Output the (X, Y) coordinate of the center of the cell containing the given text.  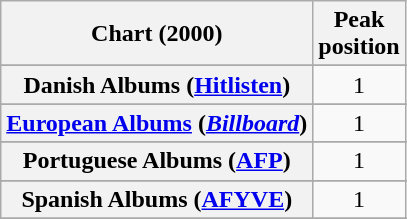
Danish Albums (Hitlisten) (157, 85)
Peakposition (359, 34)
Portuguese Albums (AFP) (157, 161)
European Albums (Billboard) (157, 123)
Chart (2000) (157, 34)
Spanish Albums (AFYVE) (157, 199)
